Output the [x, y] coordinate of the center of the cell containing the given text.  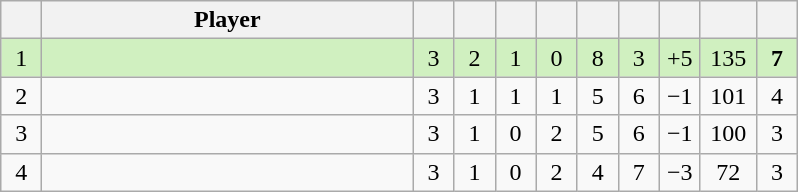
135 [728, 58]
8 [598, 58]
+5 [680, 58]
101 [728, 96]
72 [728, 172]
−3 [680, 172]
Player [228, 20]
100 [728, 134]
